Find where the given text appears and provide that cell's center as [X, Y] coordinate. 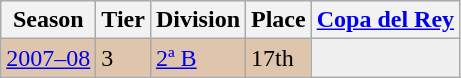
Season [48, 20]
Tier [124, 20]
3 [124, 58]
Division [198, 20]
2ª B [198, 58]
Place [279, 20]
Copa del Rey [385, 20]
2007–08 [48, 58]
17th [279, 58]
